Return the [X, Y] coordinate for the center point of the cell that contains the specified text.  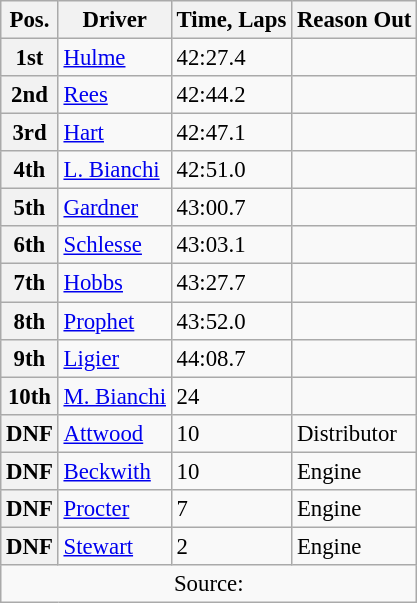
43:03.1 [231, 245]
44:08.7 [231, 358]
7 [231, 509]
4th [30, 170]
10th [30, 396]
42:44.2 [231, 95]
Time, Laps [231, 20]
42:27.4 [231, 58]
Ligier [114, 358]
1st [30, 58]
Reason Out [354, 20]
Gardner [114, 208]
L. Bianchi [114, 170]
Beckwith [114, 471]
24 [231, 396]
Source: [209, 584]
Prophet [114, 321]
42:47.1 [231, 133]
Hulme [114, 58]
Attwood [114, 433]
Stewart [114, 546]
Schlesse [114, 245]
Distributor [354, 433]
Driver [114, 20]
2nd [30, 95]
Hart [114, 133]
42:51.0 [231, 170]
Rees [114, 95]
Procter [114, 509]
7th [30, 283]
Hobbs [114, 283]
6th [30, 245]
43:00.7 [231, 208]
3rd [30, 133]
8th [30, 321]
43:27.7 [231, 283]
9th [30, 358]
43:52.0 [231, 321]
M. Bianchi [114, 396]
2 [231, 546]
5th [30, 208]
Pos. [30, 20]
